Provide the (X, Y) coordinate of the cell's center where the given text is located.  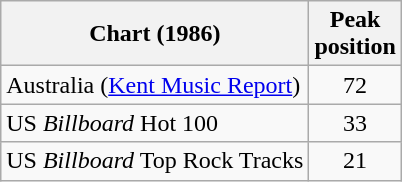
US Billboard Top Rock Tracks (155, 161)
Australia (Kent Music Report) (155, 85)
33 (355, 123)
21 (355, 161)
US Billboard Hot 100 (155, 123)
72 (355, 85)
Peakposition (355, 34)
Chart (1986) (155, 34)
